Detect which cell encompasses the target text, then output its [x, y] center coordinate. 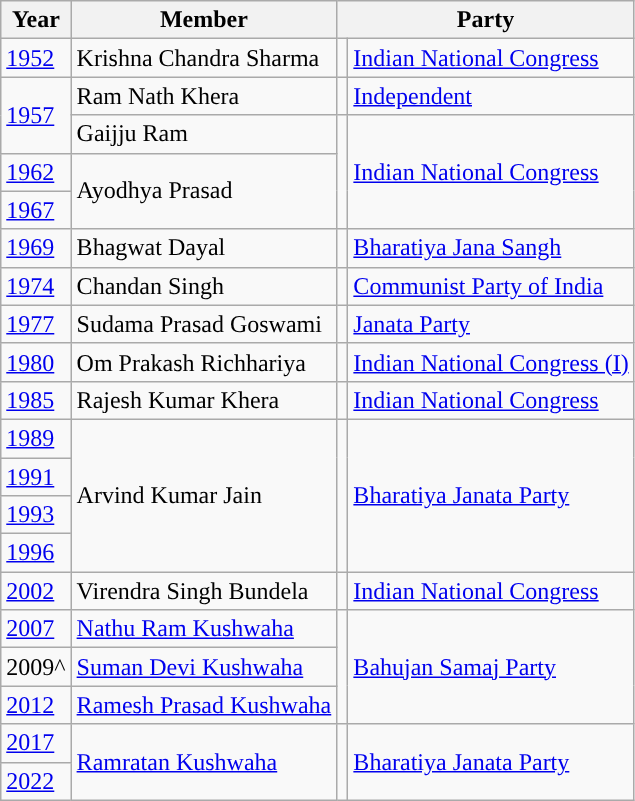
1969 [36, 248]
2007 [36, 629]
Rajesh Kumar Khera [204, 400]
2017 [36, 743]
1977 [36, 324]
Gaijju Ram [204, 134]
1967 [36, 210]
Year [36, 20]
Ramratan Kushwaha [204, 762]
Arvind Kumar Jain [204, 495]
Janata Party [491, 324]
1996 [36, 553]
Nathu Ram Kushwaha [204, 629]
Indian National Congress (I) [491, 362]
Ram Nath Khera [204, 96]
Bahujan Samaj Party [491, 667]
Om Prakash Richhariya [204, 362]
Suman Devi Kushwaha [204, 667]
Krishna Chandra Sharma [204, 58]
1991 [36, 477]
2012 [36, 705]
1985 [36, 400]
Bhagwat Dayal [204, 248]
1993 [36, 515]
2022 [36, 781]
Party [486, 20]
Sudama Prasad Goswami [204, 324]
1974 [36, 286]
1989 [36, 438]
Virendra Singh Bundela [204, 591]
Ayodhya Prasad [204, 191]
Member [204, 20]
2002 [36, 591]
Ramesh Prasad Kushwaha [204, 705]
Independent [491, 96]
1962 [36, 172]
2009^ [36, 667]
Communist Party of India [491, 286]
Chandan Singh [204, 286]
1952 [36, 58]
Bharatiya Jana Sangh [491, 248]
1980 [36, 362]
1957 [36, 115]
